Provide the [X, Y] coordinate of the cell's center where the given text is located.  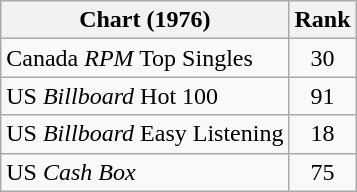
Chart (1976) [145, 20]
91 [322, 96]
US Billboard Easy Listening [145, 134]
US Cash Box [145, 172]
75 [322, 172]
Canada RPM Top Singles [145, 58]
US Billboard Hot 100 [145, 96]
30 [322, 58]
18 [322, 134]
Rank [322, 20]
